Provide the (x, y) coordinate of the cell's center where the given text is located.  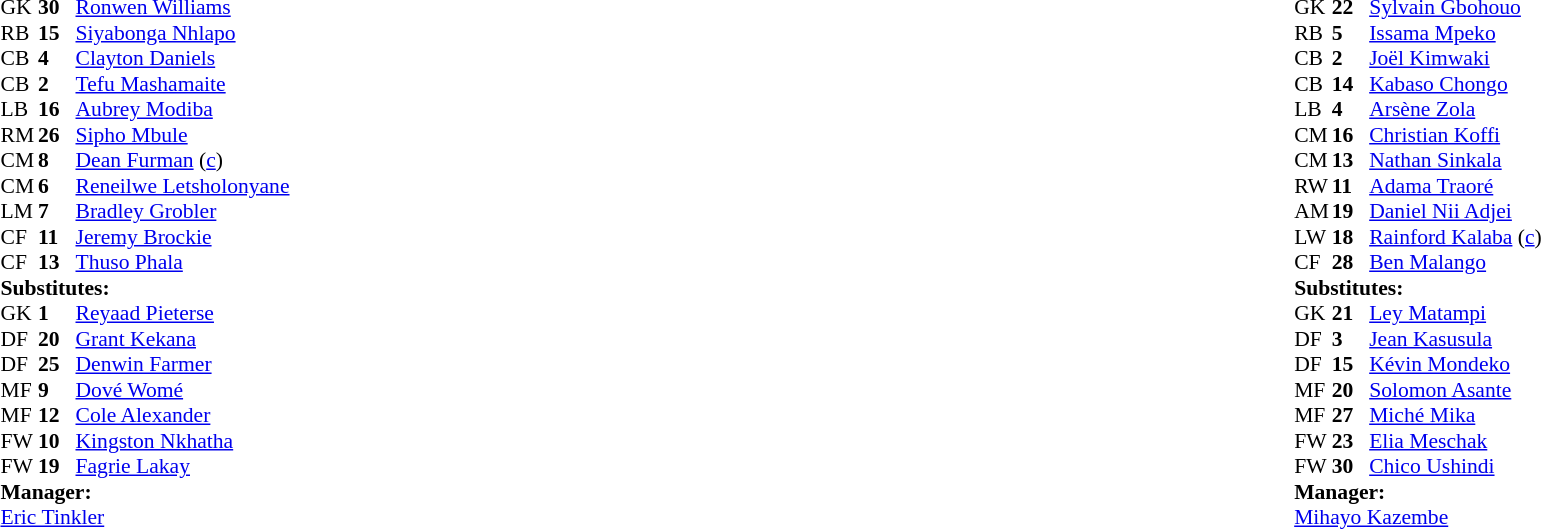
Siyabonga Nhlapo (183, 33)
Reneilwe Letsholonyane (183, 186)
8 (57, 161)
5 (1351, 33)
Substitutes: (144, 288)
28 (1351, 263)
18 (1351, 237)
Denwin Farmer (183, 365)
Kingston Nkhatha (183, 441)
6 (57, 186)
10 (57, 441)
RM (19, 135)
21 (1351, 313)
Cole Alexander (183, 415)
3 (1351, 339)
Jeremy Brockie (183, 237)
Dové Womé (183, 390)
25 (57, 365)
7 (57, 211)
12 (57, 415)
Thuso Phala (183, 263)
Bradley Grobler (183, 211)
Dean Furman (c) (183, 161)
RW (1313, 186)
Sipho Mbule (183, 135)
27 (1351, 415)
LW (1313, 237)
30 (1351, 467)
Clayton Daniels (183, 59)
26 (57, 135)
Fagrie Lakay (183, 467)
14 (1351, 84)
Tefu Mashamaite (183, 84)
23 (1351, 441)
Grant Kekana (183, 339)
9 (57, 390)
AM (1313, 211)
Reyaad Pieterse (183, 313)
Manager: (144, 492)
1 (57, 313)
LM (19, 211)
Aubrey Modiba (183, 109)
